Extract the (x, y) coordinate from the center of the cell holding the provided text.  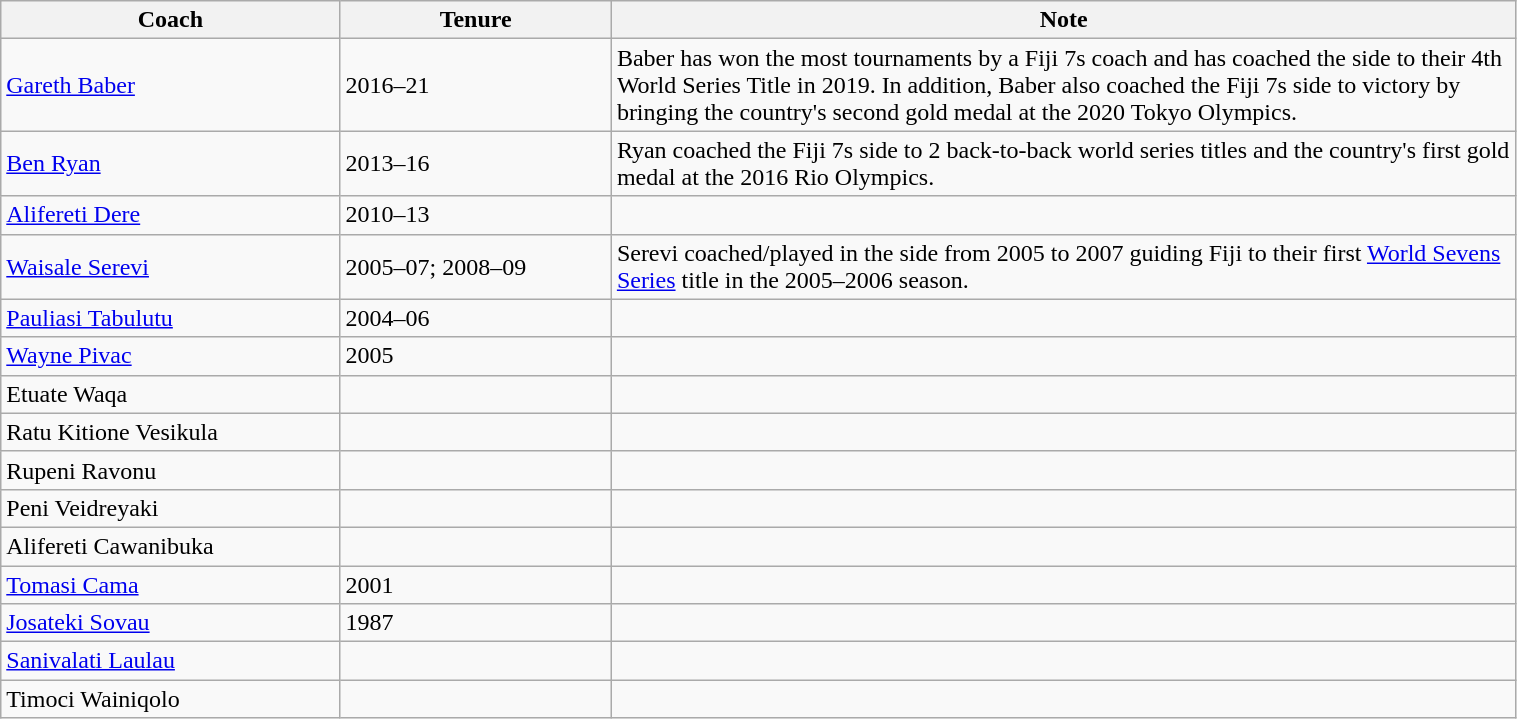
Pauliasi Tabulutu (170, 318)
2005 (476, 356)
2004–06 (476, 318)
Sanivalati Laulau (170, 661)
Etuate Waqa (170, 394)
Gareth Baber (170, 85)
2016–21 (476, 85)
Coach (170, 20)
Alifereti Cawanibuka (170, 546)
Rupeni Ravonu (170, 470)
Waisale Serevi (170, 266)
Timoci Wainiqolo (170, 699)
Alifereti Dere (170, 215)
2005–07; 2008–09 (476, 266)
Tenure (476, 20)
2013–16 (476, 164)
Wayne Pivac (170, 356)
Ryan coached the Fiji 7s side to 2 back-to-back world series titles and the country's first gold medal at the 2016 Rio Olympics. (1064, 164)
1987 (476, 623)
Serevi coached/played in the side from 2005 to 2007 guiding Fiji to their first World Sevens Series title in the 2005–2006 season. (1064, 266)
Ratu Kitione Vesikula (170, 432)
2001 (476, 585)
Josateki Sovau (170, 623)
Tomasi Cama (170, 585)
Peni Veidreyaki (170, 508)
Ben Ryan (170, 164)
2010–13 (476, 215)
Note (1064, 20)
